From the cell containing the given text, extract its center point as (X, Y) coordinate. 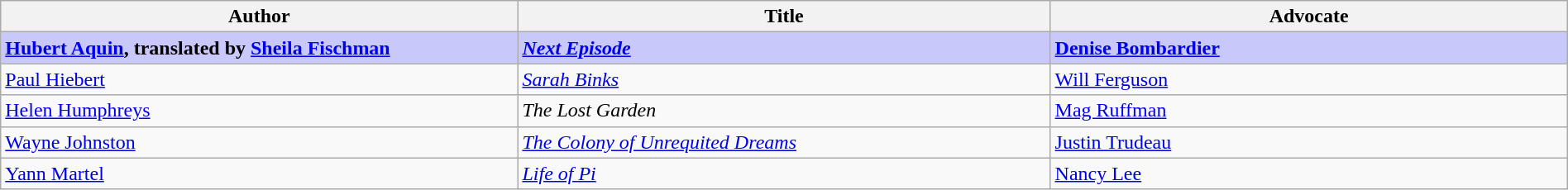
The Lost Garden (784, 111)
The Colony of Unrequited Dreams (784, 142)
Denise Bombardier (1308, 48)
Sarah Binks (784, 79)
Next Episode (784, 48)
Mag Ruffman (1308, 111)
Justin Trudeau (1308, 142)
Yann Martel (260, 173)
Title (784, 17)
Wayne Johnston (260, 142)
Author (260, 17)
Will Ferguson (1308, 79)
Life of Pi (784, 173)
Advocate (1308, 17)
Hubert Aquin, translated by Sheila Fischman (260, 48)
Nancy Lee (1308, 173)
Helen Humphreys (260, 111)
Paul Hiebert (260, 79)
